Provide the (X, Y) coordinate of the cell's center where the given text is located.  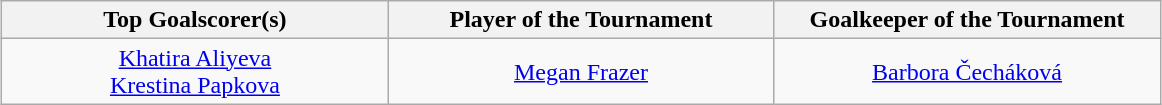
Barbora Čecháková (967, 72)
Khatira Aliyeva Krestina Papkova (195, 72)
Player of the Tournament (581, 20)
Goalkeeper of the Tournament (967, 20)
Megan Frazer (581, 72)
Top Goalscorer(s) (195, 20)
